Locate the cell with the specified text and output its [X, Y] center coordinate. 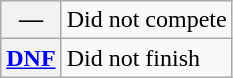
Did not finish [146, 58]
DNF [31, 58]
Did not compete [146, 20]
— [31, 20]
